Return the (X, Y) coordinate for the center point of the cell that contains the specified text.  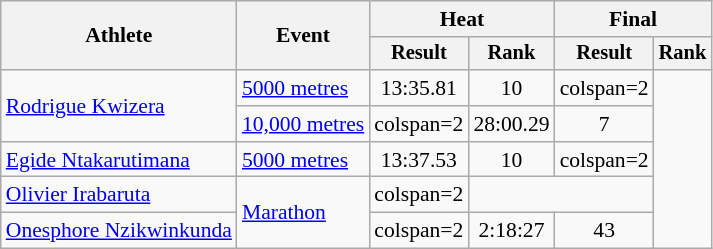
13:37.53 (418, 160)
Rodrigue Kwizera (119, 106)
Heat (462, 19)
10,000 metres (303, 124)
28:00.29 (511, 124)
Egide Ntakarutimana (119, 160)
Marathon (303, 212)
Onesphore Nzikwinkunda (119, 231)
Event (303, 36)
13:35.81 (418, 88)
Athlete (119, 36)
Final (634, 19)
7 (604, 124)
43 (604, 231)
2:18:27 (511, 231)
Olivier Irabaruta (119, 195)
